Search for the cell housing the specified text and yield its (x, y) center coordinate. 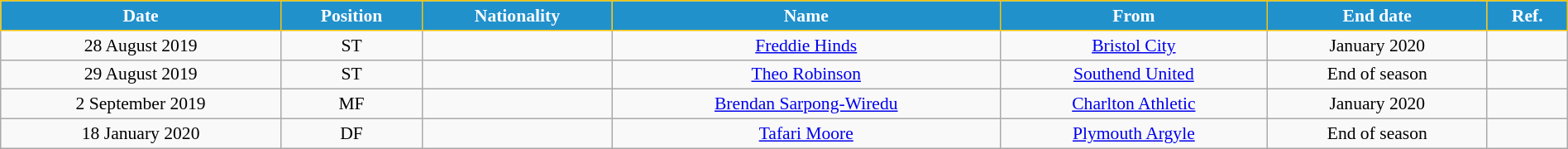
End date (1377, 16)
Position (351, 16)
28 August 2019 (141, 46)
Nationality (518, 16)
MF (351, 104)
Southend United (1133, 74)
Brendan Sarpong-Wiredu (806, 104)
Theo Robinson (806, 74)
Charlton Athletic (1133, 104)
2 September 2019 (141, 104)
Tafari Moore (806, 134)
29 August 2019 (141, 74)
18 January 2020 (141, 134)
Bristol City (1133, 46)
Name (806, 16)
From (1133, 16)
Ref. (1527, 16)
Freddie Hinds (806, 46)
Plymouth Argyle (1133, 134)
Date (141, 16)
DF (351, 134)
